Return (x, y) of the center of cell containing provided text 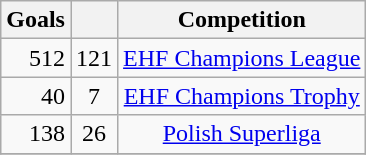
26 (94, 134)
7 (94, 96)
138 (36, 134)
Goals (36, 20)
Competition (242, 20)
Polish Superliga (242, 134)
512 (36, 58)
121 (94, 58)
40 (36, 96)
EHF Champions League (242, 58)
EHF Champions Trophy (242, 96)
